Scan for the cell matching the given text and deliver its (x, y) coordinate at center. 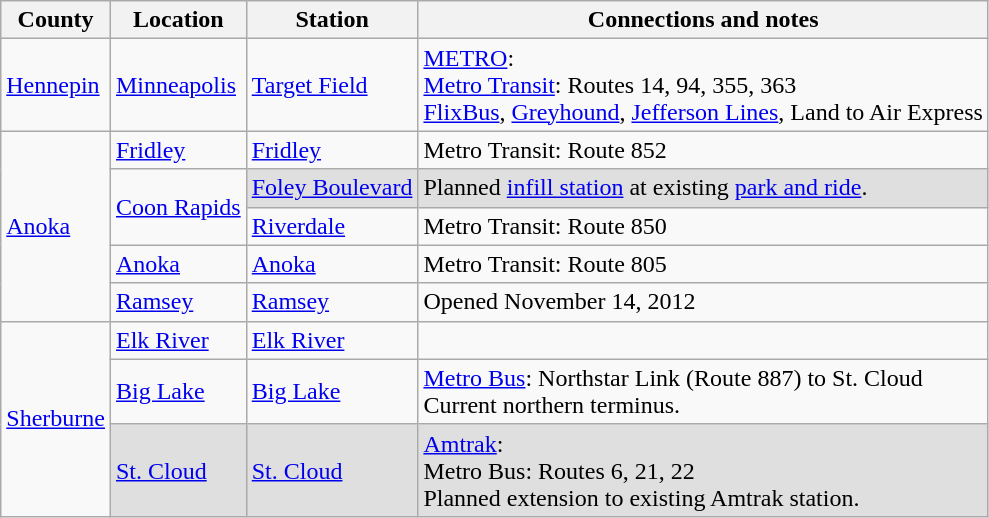
Location (178, 20)
Foley Boulevard (332, 188)
Connections and notes (704, 20)
Amtrak: Metro Bus: Routes 6, 21, 22Planned extension to existing Amtrak station. (704, 470)
Sherburne (56, 418)
METRO: Metro Transit: Routes 14, 94, 355, 363 FlixBus, Greyhound, Jefferson Lines, Land to Air Express (704, 85)
Metro Transit: Route 850 (704, 226)
County (56, 20)
Riverdale (332, 226)
Metro Transit: Route 852 (704, 150)
Minneapolis (178, 85)
Metro Transit: Route 805 (704, 264)
Planned infill station at existing park and ride. (704, 188)
Coon Rapids (178, 207)
Station (332, 20)
Hennepin (56, 85)
Opened November 14, 2012 (704, 302)
Target Field (332, 85)
Metro Bus: Northstar Link (Route 887) to St. CloudCurrent northern terminus. (704, 392)
